Detect which cell encompasses the target text, then output its [x, y] center coordinate. 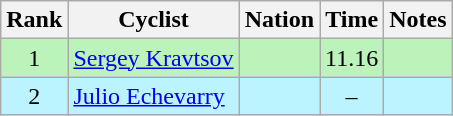
Sergey Kravtsov [154, 58]
Nation [279, 20]
Cyclist [154, 20]
11.16 [352, 58]
– [352, 96]
Rank [34, 20]
Time [352, 20]
Notes [418, 20]
1 [34, 58]
Julio Echevarry [154, 96]
2 [34, 96]
